Capture the cell that displays the provided text and extract its (X, Y) central coordinate. 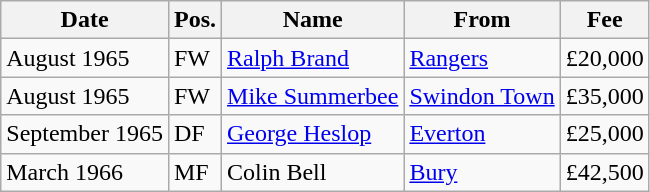
Fee (604, 20)
Rangers (482, 58)
Pos. (194, 20)
Swindon Town (482, 96)
Date (85, 20)
MF (194, 172)
George Heslop (313, 134)
From (482, 20)
Colin Bell (313, 172)
March 1966 (85, 172)
Mike Summerbee (313, 96)
Bury (482, 172)
£20,000 (604, 58)
£42,500 (604, 172)
Everton (482, 134)
DF (194, 134)
Name (313, 20)
£35,000 (604, 96)
Ralph Brand (313, 58)
£25,000 (604, 134)
September 1965 (85, 134)
